Capture the cell that displays the provided text and extract its [x, y] central coordinate. 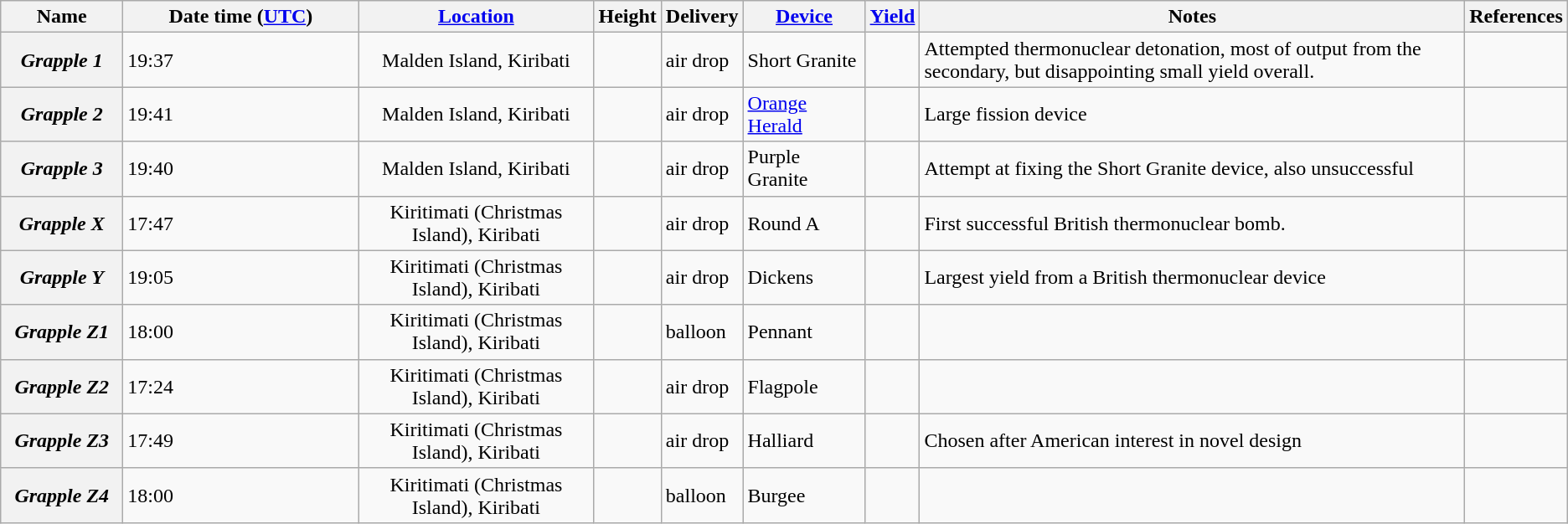
19:41 [241, 114]
Burgee [804, 496]
17:24 [241, 387]
Largest yield from a British thermonuclear device [1193, 278]
Grapple X [62, 223]
Grapple Z1 [62, 331]
Location [476, 17]
19:40 [241, 169]
19:05 [241, 278]
Notes [1193, 17]
Delivery [702, 17]
Grapple Z2 [62, 387]
Grapple Z3 [62, 440]
Dickens [804, 278]
Height [627, 17]
Grapple Z4 [62, 496]
Name [62, 17]
Device [804, 17]
Flagpole [804, 387]
Pennant [804, 331]
Grapple 3 [62, 169]
Purple Granite [804, 169]
First successful British thermonuclear bomb. [1193, 223]
Attempt at fixing the Short Granite device, also unsuccessful [1193, 169]
Date time (UTC) [241, 17]
Chosen after American interest in novel design [1193, 440]
Grapple 1 [62, 60]
Large fission device [1193, 114]
References [1516, 17]
Short Granite [804, 60]
17:49 [241, 440]
Grapple Y [62, 278]
Halliard [804, 440]
17:47 [241, 223]
Grapple 2 [62, 114]
Round A [804, 223]
Orange Herald [804, 114]
19:37 [241, 60]
Yield [893, 17]
Attempted thermonuclear detonation, most of output from the secondary, but disappointing small yield overall. [1193, 60]
